Scan for the cell matching the given text and deliver its [x, y] coordinate at center. 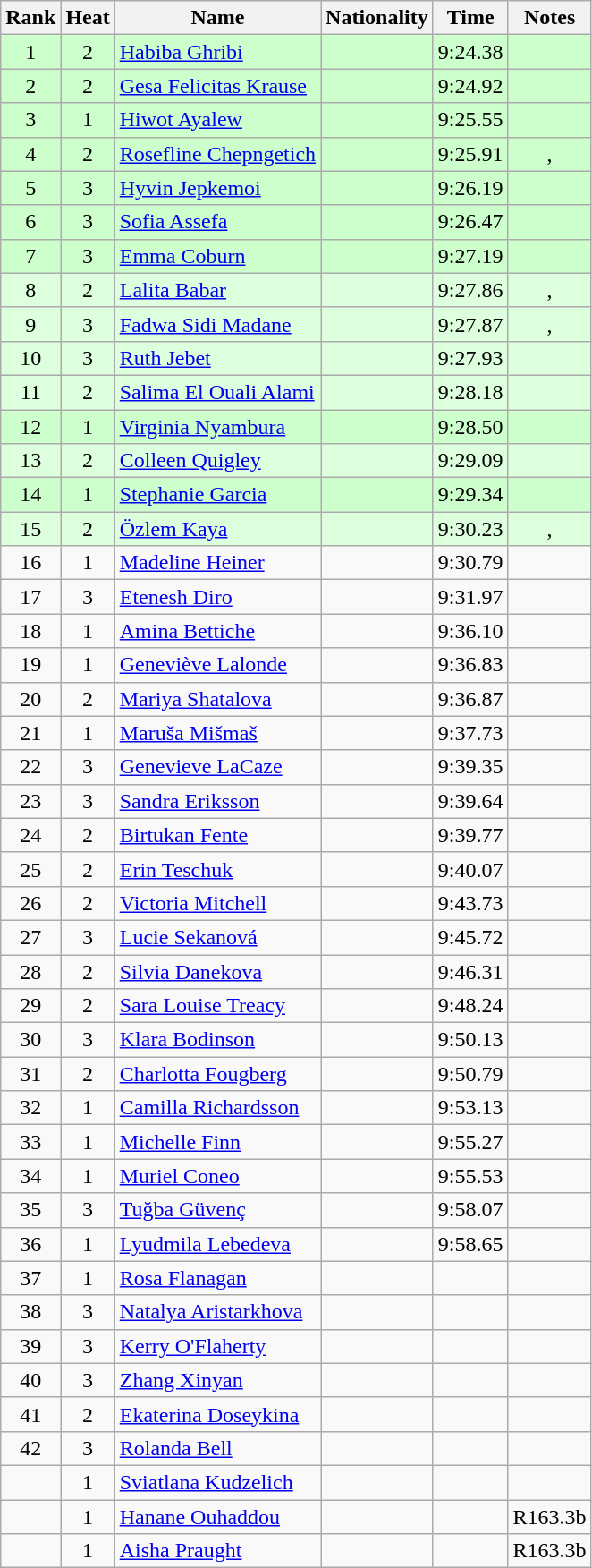
9:58.65 [470, 1244]
Colleen Quigley [217, 461]
Madeline Heiner [217, 563]
9:36.87 [470, 699]
Aisha Praught [217, 1551]
Rank [30, 18]
22 [30, 767]
25 [30, 869]
9:26.47 [470, 222]
Charlotta Fougberg [217, 1074]
Muriel Coneo [217, 1176]
32 [30, 1108]
9:27.93 [470, 358]
9:29.34 [470, 495]
Gesa Felicitas Krause [217, 86]
37 [30, 1278]
9:29.09 [470, 461]
Victoria Mitchell [217, 903]
Heat [88, 18]
Emma Coburn [217, 256]
28 [30, 971]
9:25.91 [470, 154]
9:55.53 [470, 1176]
Geneviève Lalonde [217, 665]
Özlem Kaya [217, 529]
Stephanie Garcia [217, 495]
27 [30, 937]
Camilla Richardsson [217, 1108]
9:26.19 [470, 188]
Virginia Nyambura [217, 427]
19 [30, 665]
9:45.72 [470, 937]
9:53.13 [470, 1108]
8 [30, 290]
9:24.38 [470, 52]
38 [30, 1312]
10 [30, 358]
9:48.24 [470, 1006]
9:28.18 [470, 392]
18 [30, 631]
9:39.64 [470, 801]
9:39.35 [470, 767]
35 [30, 1210]
Sara Louise Treacy [217, 1006]
16 [30, 563]
9:27.87 [470, 324]
Michelle Finn [217, 1142]
12 [30, 427]
Genevieve LaCaze [217, 767]
Hyvin Jepkemoi [217, 188]
9:24.92 [470, 86]
9:43.73 [470, 903]
Etenesh Diro [217, 597]
29 [30, 1006]
Lucie Sekanová [217, 937]
Natalya Aristarkhova [217, 1312]
14 [30, 495]
40 [30, 1380]
Amina Bettiche [217, 631]
34 [30, 1176]
9:36.10 [470, 631]
7 [30, 256]
26 [30, 903]
Fadwa Sidi Madane [217, 324]
20 [30, 699]
Silvia Danekova [217, 971]
9:39.77 [470, 835]
13 [30, 461]
Birtukan Fente [217, 835]
41 [30, 1414]
9:27.19 [470, 256]
33 [30, 1142]
Klara Bodinson [217, 1040]
9:37.73 [470, 733]
Sviatlana Kudzelich [217, 1482]
Rosa Flanagan [217, 1278]
9 [30, 324]
Time [470, 18]
9:58.07 [470, 1210]
Sandra Eriksson [217, 801]
21 [30, 733]
Mariya Shatalova [217, 699]
9:28.50 [470, 427]
30 [30, 1040]
Ruth Jebet [217, 358]
9:55.27 [470, 1142]
9:46.31 [470, 971]
42 [30, 1448]
Name [217, 18]
Zhang Xinyan [217, 1380]
Erin Teschuk [217, 869]
Rolanda Bell [217, 1448]
17 [30, 597]
Notes [549, 18]
Kerry O'Flaherty [217, 1346]
9:30.79 [470, 563]
24 [30, 835]
5 [30, 188]
Lalita Babar [217, 290]
Ekaterina Doseykina [217, 1414]
9:40.07 [470, 869]
11 [30, 392]
31 [30, 1074]
39 [30, 1346]
Nationality [377, 18]
Salima El Ouali Alami [217, 392]
Sofia Assefa [217, 222]
23 [30, 801]
9:50.79 [470, 1074]
Lyudmila Lebedeva [217, 1244]
9:36.83 [470, 665]
6 [30, 222]
Hanane Ouhaddou [217, 1517]
9:50.13 [470, 1040]
9:30.23 [470, 529]
Tuğba Güvenç [217, 1210]
Maruša Mišmaš [217, 733]
4 [30, 154]
9:27.86 [470, 290]
15 [30, 529]
36 [30, 1244]
9:31.97 [470, 597]
Hiwot Ayalew [217, 120]
9:25.55 [470, 120]
Rosefline Chepngetich [217, 154]
Habiba Ghribi [217, 52]
